Locate the cell with the specified text and output its (X, Y) center coordinate. 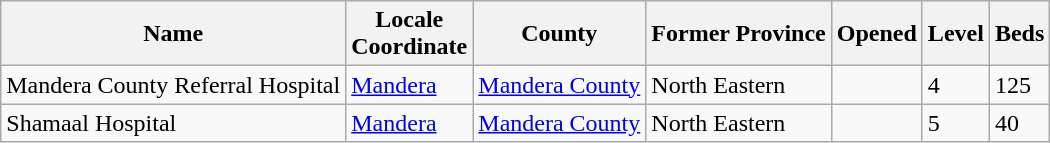
Shamaal Hospital (174, 123)
4 (956, 85)
125 (1019, 85)
Name (174, 34)
Beds (1019, 34)
Level (956, 34)
Former Province (738, 34)
Opened (876, 34)
Mandera County Referral Hospital (174, 85)
LocaleCoordinate (410, 34)
County (560, 34)
5 (956, 123)
40 (1019, 123)
